Output the (X, Y) coordinate of the center of the cell containing the given text.  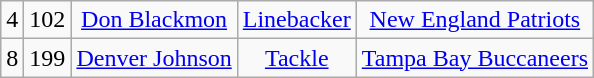
8 (12, 58)
New England Patriots (474, 20)
Linebacker (296, 20)
Denver Johnson (154, 58)
Tampa Bay Buccaneers (474, 58)
Tackle (296, 58)
199 (48, 58)
102 (48, 20)
4 (12, 20)
Don Blackmon (154, 20)
